Return (x, y) of the center of cell containing provided text 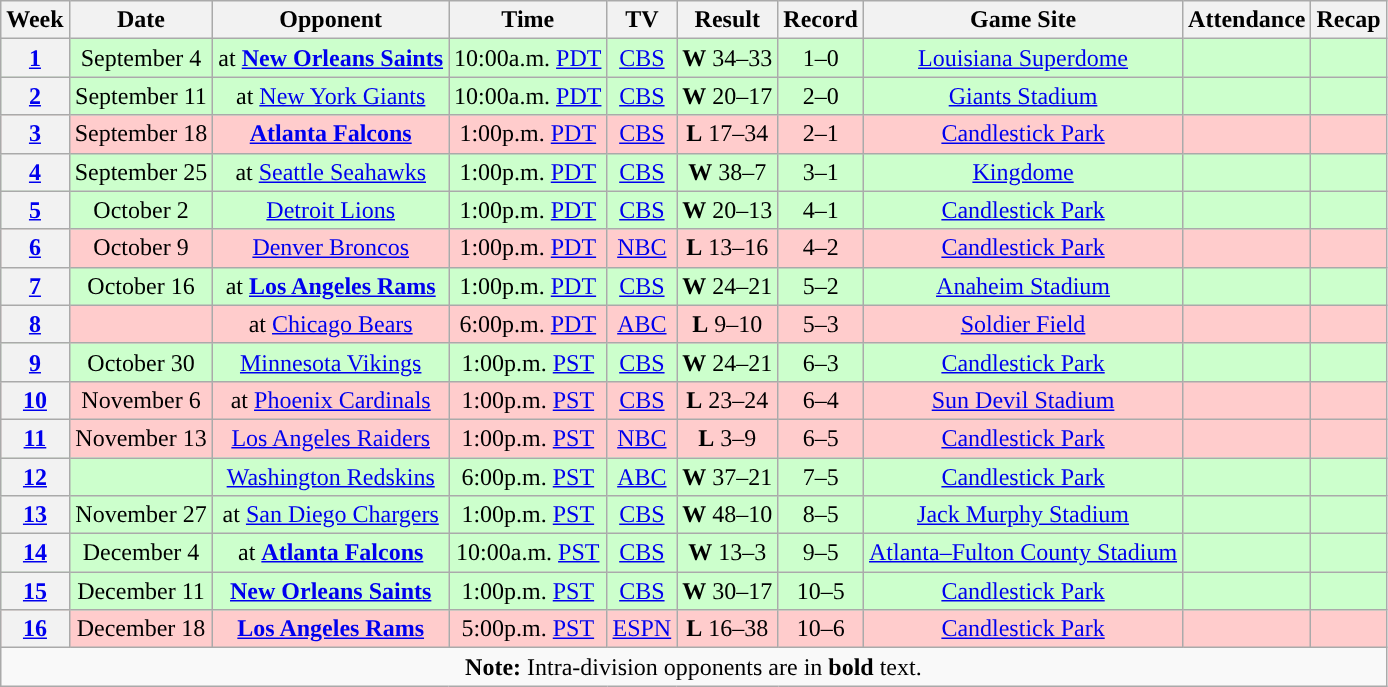
10–6 (821, 629)
at Atlanta Falcons (331, 553)
Result (728, 20)
W 37–21 (728, 477)
W 30–17 (728, 591)
Los Angeles Raiders (331, 438)
at Los Angeles Rams (331, 286)
2–0 (821, 96)
15 (35, 591)
L 17–34 (728, 134)
Date (141, 20)
6 (35, 248)
Louisiana Superdome (1024, 58)
7–5 (821, 477)
6–3 (821, 362)
at New Orleans Saints (331, 58)
December 4 (141, 553)
Giants Stadium (1024, 96)
14 (35, 553)
4 (35, 172)
W 20–13 (728, 210)
Attendance (1247, 20)
6–5 (821, 438)
13 (35, 515)
at San Diego Chargers (331, 515)
October 16 (141, 286)
9 (35, 362)
Recap (1348, 20)
December 11 (141, 591)
Time (528, 20)
W 38–7 (728, 172)
October 30 (141, 362)
4–2 (821, 248)
Note: Intra-division opponents are in bold text. (694, 667)
Atlanta Falcons (331, 134)
5–3 (821, 324)
Record (821, 20)
W 34–33 (728, 58)
W 20–17 (728, 96)
9–5 (821, 553)
Washington Redskins (331, 477)
Atlanta–Fulton County Stadium (1024, 553)
L 16–38 (728, 629)
Soldier Field (1024, 324)
at Phoenix Cardinals (331, 400)
5:00p.m. PST (528, 629)
December 18 (141, 629)
6–4 (821, 400)
10:00a.m. PST (528, 553)
W 48–10 (728, 515)
L 9–10 (728, 324)
Minnesota Vikings (331, 362)
4–1 (821, 210)
10–5 (821, 591)
Detroit Lions (331, 210)
September 25 (141, 172)
Week (35, 20)
6:00p.m. PDT (528, 324)
5–2 (821, 286)
Anaheim Stadium (1024, 286)
Los Angeles Rams (331, 629)
Kingdome (1024, 172)
New Orleans Saints (331, 591)
ESPN (642, 629)
1 (35, 58)
2–1 (821, 134)
L 3–9 (728, 438)
September 11 (141, 96)
3 (35, 134)
Game Site (1024, 20)
6:00p.m. PST (528, 477)
Denver Broncos (331, 248)
5 (35, 210)
W 13–3 (728, 553)
October 2 (141, 210)
September 18 (141, 134)
at Seattle Seahawks (331, 172)
TV (642, 20)
Sun Devil Stadium (1024, 400)
11 (35, 438)
7 (35, 286)
12 (35, 477)
8 (35, 324)
16 (35, 629)
Jack Murphy Stadium (1024, 515)
September 4 (141, 58)
at Chicago Bears (331, 324)
November 27 (141, 515)
November 13 (141, 438)
10 (35, 400)
3–1 (821, 172)
1–0 (821, 58)
Opponent (331, 20)
8–5 (821, 515)
November 6 (141, 400)
L 23–24 (728, 400)
L 13–16 (728, 248)
2 (35, 96)
October 9 (141, 248)
at New York Giants (331, 96)
